Return the (x, y) coordinate for the center point of the cell that contains the specified text.  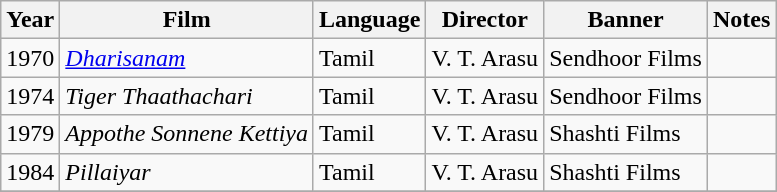
Notes (741, 20)
Language (369, 20)
1984 (30, 172)
Dharisanam (187, 58)
Director (485, 20)
Appothe Sonnene Kettiya (187, 134)
Pillaiyar (187, 172)
Film (187, 20)
Year (30, 20)
Tiger Thaathachari (187, 96)
1974 (30, 96)
1979 (30, 134)
Banner (626, 20)
1970 (30, 58)
